Detect which cell encompasses the target text, then output its [X, Y] center coordinate. 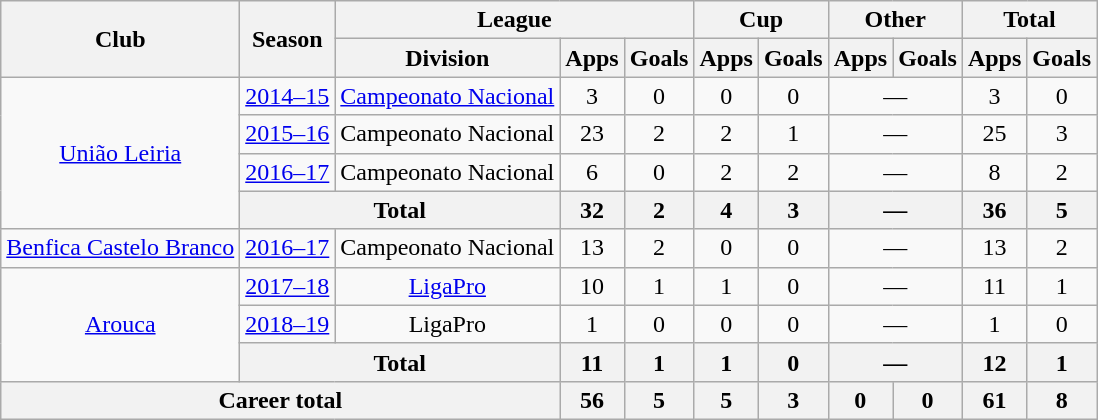
Career total [280, 400]
61 [994, 400]
League [514, 20]
36 [994, 210]
23 [592, 134]
32 [592, 210]
Arouca [120, 324]
12 [994, 362]
2018–19 [288, 324]
Club [120, 39]
56 [592, 400]
União Leiria [120, 153]
Season [288, 39]
10 [592, 286]
2017–18 [288, 286]
6 [592, 172]
Other [895, 20]
Benfica Castelo Branco [120, 248]
2015–16 [288, 134]
Cup [761, 20]
4 [726, 210]
Division [448, 58]
25 [994, 134]
2014–15 [288, 96]
